Provide the (X, Y) coordinate of the cell's center where the given text is located.  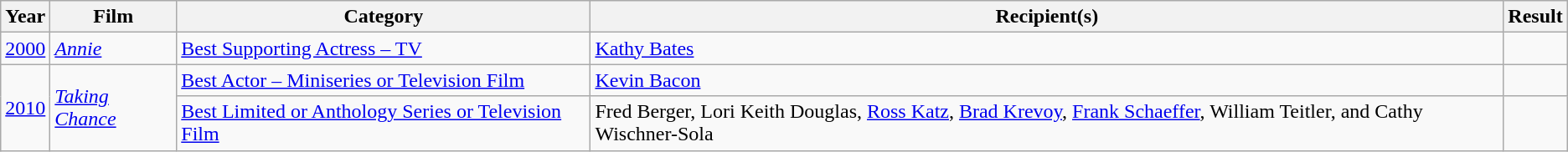
Best Supporting Actress – TV (384, 48)
Best Actor – Miniseries or Television Film (384, 80)
Year (25, 17)
Kevin Bacon (1047, 80)
Result (1535, 17)
Annie (114, 48)
2010 (25, 107)
2000 (25, 48)
Best Limited or Anthology Series or Television Film (384, 124)
Film (114, 17)
Recipient(s) (1047, 17)
Category (384, 17)
Fred Berger, Lori Keith Douglas, Ross Katz, Brad Krevoy, Frank Schaeffer, William Teitler, and Cathy Wischner-Sola (1047, 124)
Kathy Bates (1047, 48)
Taking Chance (114, 107)
